Find where the given text appears and provide that cell's center as [x, y] coordinate. 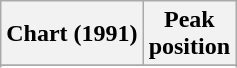
Chart (1991) [72, 34]
Peakposition [189, 34]
